Output the (x, y) coordinate of the center of the cell containing the given text.  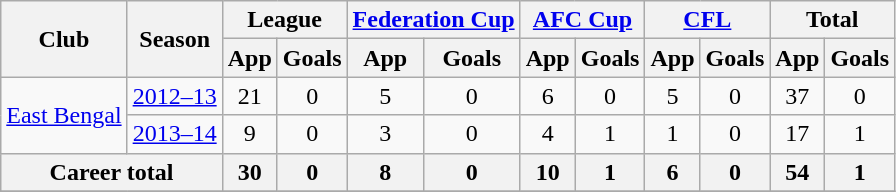
3 (385, 134)
17 (798, 134)
League (284, 20)
37 (798, 96)
8 (385, 172)
2013–14 (174, 134)
Season (174, 39)
2012–13 (174, 96)
21 (250, 96)
30 (250, 172)
9 (250, 134)
Career total (112, 172)
AFC Cup (582, 20)
CFL (708, 20)
Total (832, 20)
Federation Cup (434, 20)
10 (548, 172)
4 (548, 134)
54 (798, 172)
East Bengal (64, 115)
Club (64, 39)
